For the text-containing cell, return its midpoint in [X, Y] coordinate format. 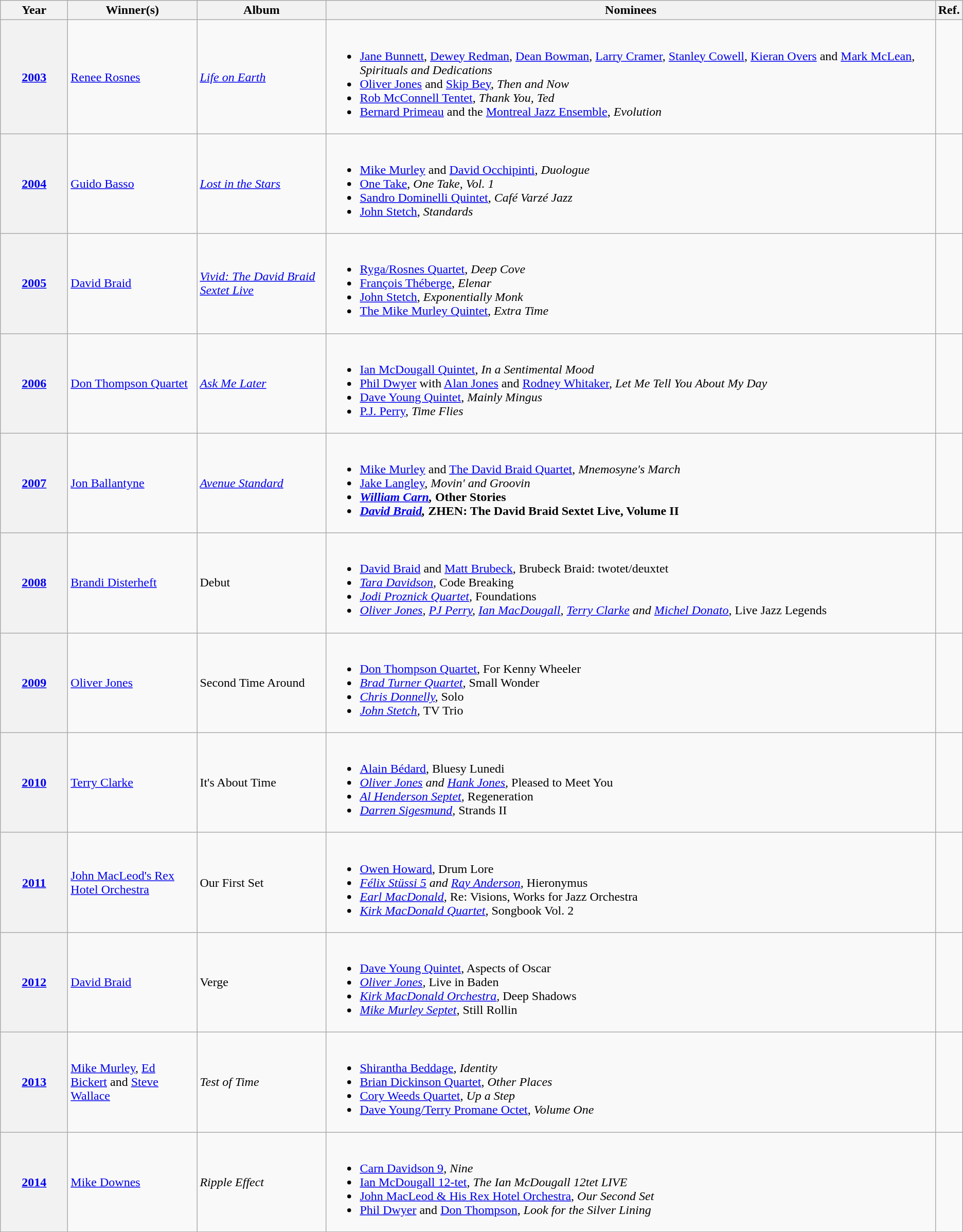
Lost in the Stars [261, 184]
Guido Basso [133, 184]
Second Time Around [261, 683]
2006 [34, 383]
Album [261, 10]
Dave Young Quintet, Aspects of OscarOliver Jones, Live in BadenKirk MacDonald Orchestra, Deep ShadowsMike Murley Septet, Still Rollin [631, 982]
2003 [34, 77]
Renee Rosnes [133, 77]
2007 [34, 483]
Shirantha Beddage, IdentityBrian Dickinson Quartet, Other PlacesCory Weeds Quartet, Up a StepDave Young/Terry Promane Octet, Volume One [631, 1082]
Ryga/Rosnes Quartet, Deep CoveFrançois Théberge, ElenarJohn Stetch, Exponentially MonkThe Mike Murley Quintet, Extra Time [631, 283]
2008 [34, 583]
Terry Clarke [133, 782]
Debut [261, 583]
2010 [34, 782]
Don Thompson Quartet, For Kenny WheelerBrad Turner Quartet, Small WonderChris Donnelly, SoloJohn Stetch, TV Trio [631, 683]
Ripple Effect [261, 1182]
Mike Downes [133, 1182]
Mike Murley, Ed Bickert and Steve Wallace [133, 1082]
Verge [261, 982]
Ref. [949, 10]
2012 [34, 982]
John MacLeod's Rex Hotel Orchestra [133, 882]
Winner(s) [133, 10]
Don Thompson Quartet [133, 383]
Life on Earth [261, 77]
Ask Me Later [261, 383]
Avenue Standard [261, 483]
Our First Set [261, 882]
2013 [34, 1082]
Oliver Jones [133, 683]
Brandi Disterheft [133, 583]
Test of Time [261, 1082]
2011 [34, 882]
2005 [34, 283]
Year [34, 10]
Mike Murley and David Occhipinti, DuologueOne Take, One Take, Vol. 1Sandro Dominelli Quintet, Café Varzé JazzJohn Stetch, Standards [631, 184]
Vivid: The David Braid Sextet Live [261, 283]
Nominees [631, 10]
Jon Ballantyne [133, 483]
2014 [34, 1182]
2004 [34, 184]
It's About Time [261, 782]
Alain Bédard, Bluesy LunediOliver Jones and Hank Jones, Pleased to Meet YouAl Henderson Septet, RegenerationDarren Sigesmund, Strands II [631, 782]
2009 [34, 683]
